Capture the cell that displays the provided text and extract its (x, y) central coordinate. 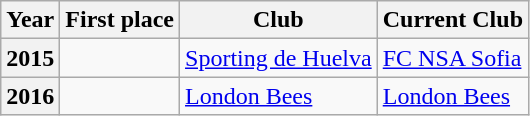
Club (279, 20)
Current Club (452, 20)
2015 (30, 58)
Year (30, 20)
First place (120, 20)
2016 (30, 96)
FC NSA Sofia (452, 58)
Sporting de Huelva (279, 58)
